Return [x, y] of the center of cell containing provided text 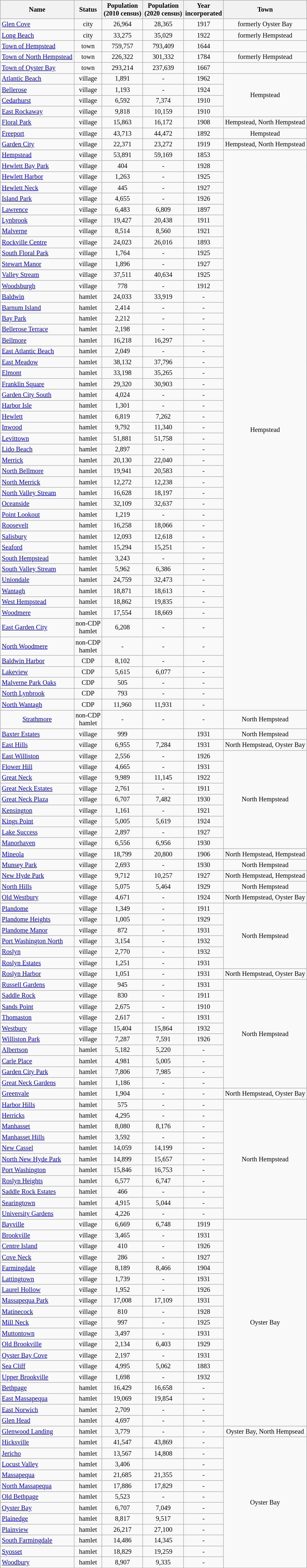
43,713 [123, 133]
1,251 [123, 963]
Locust Valley [37, 1464]
32,109 [123, 504]
Strathmore [37, 719]
12,618 [163, 536]
Port Washington [37, 1170]
44,472 [163, 133]
Salisbury [37, 536]
10,257 [163, 876]
14,059 [123, 1148]
19,835 [163, 602]
Garden City South [37, 395]
Old Brookville [37, 1344]
6,386 [163, 569]
Saddle Rock [37, 996]
4,671 [123, 897]
37,796 [163, 362]
5,062 [163, 1366]
Oyster Bay, North Hempsead [265, 1431]
20,800 [163, 854]
Plandome [37, 908]
Searingtown [37, 1203]
26,964 [123, 24]
Baldwin [37, 297]
6,956 [163, 843]
16,172 [163, 122]
4,295 [123, 1115]
19,941 [123, 471]
6,955 [123, 745]
7,591 [163, 1039]
East Meadow [37, 362]
1892 [204, 133]
999 [123, 734]
3,154 [123, 941]
Roslyn [37, 952]
1,349 [123, 908]
32,473 [163, 580]
Franklin Square [37, 384]
8,907 [123, 1562]
Centre Island [37, 1246]
Munsey Park [37, 865]
Glen Head [37, 1421]
5,182 [123, 1050]
6,669 [123, 1224]
Manorhaven [37, 843]
5,962 [123, 569]
9,792 [123, 427]
2,556 [123, 756]
Town [265, 9]
Saddle Rock Estates [37, 1192]
17,554 [123, 613]
Town of Hempstead [37, 46]
Bethpage [37, 1388]
19,259 [163, 1551]
2,134 [123, 1344]
23,272 [163, 144]
945 [123, 985]
Port Washington North [37, 941]
1,739 [123, 1279]
16,753 [163, 1170]
Baxter Estates [37, 734]
15,863 [123, 122]
Hicksville [37, 1442]
6,577 [123, 1181]
6,556 [123, 843]
18,862 [123, 602]
Woodmere [37, 613]
237,639 [163, 68]
22,371 [123, 144]
1,161 [123, 810]
2,770 [123, 952]
2,693 [123, 865]
7,262 [163, 417]
11,340 [163, 427]
8,466 [163, 1268]
1893 [204, 242]
1962 [204, 79]
Great Neck [37, 778]
Levittown [37, 438]
293,214 [123, 68]
9,335 [163, 1562]
Sea Cliff [37, 1366]
15,846 [123, 1170]
5,619 [163, 821]
997 [123, 1323]
51,758 [163, 438]
2,761 [123, 789]
Island Park [37, 198]
Uniondale [37, 580]
5,075 [123, 887]
16,258 [123, 525]
6,748 [163, 1224]
793 [123, 694]
1,698 [123, 1377]
6,592 [123, 101]
Roosevelt [37, 525]
15,404 [123, 1028]
East Williston [37, 756]
793,409 [163, 46]
1917 [204, 24]
North Massapequa [37, 1486]
759,757 [123, 46]
Flower Hill [37, 767]
Inwood [37, 427]
8,080 [123, 1126]
Town of North Hempstead [37, 57]
Valley Stream [37, 275]
1,301 [123, 406]
Lynbrook [37, 220]
Plainedge [37, 1519]
Glenwood Landing [37, 1431]
14,899 [123, 1159]
New Cassel [37, 1148]
Great Neck Estates [37, 789]
19,069 [123, 1399]
17,829 [163, 1486]
35,265 [163, 373]
Population(2020 census) [163, 9]
North Valley Stream [37, 493]
Garden City [37, 144]
2,414 [123, 308]
Herricks [37, 1115]
14,486 [123, 1540]
Manhasset [37, 1126]
1,263 [123, 177]
43,869 [163, 1442]
11,960 [123, 705]
18,829 [123, 1551]
16,429 [123, 1388]
Farmingdale [37, 1268]
West Hempstead [37, 602]
505 [123, 683]
15,294 [123, 547]
18,871 [123, 591]
17,109 [163, 1301]
Plainview [37, 1529]
14,199 [163, 1148]
Stewart Manor [37, 264]
Sands Point [37, 1007]
Population(2010 census) [123, 9]
Roslyn Estates [37, 963]
1,764 [123, 253]
6,819 [123, 417]
9,712 [123, 876]
Massapequa [37, 1475]
Great Neck Gardens [37, 1083]
Harbor Isle [37, 406]
6,208 [123, 627]
4,024 [123, 395]
Syosset [37, 1551]
5,523 [123, 1497]
35,029 [163, 35]
1912 [204, 286]
1,186 [123, 1083]
Plandome Manor [37, 930]
33,198 [123, 373]
Hewlett [37, 417]
Lawrence [37, 209]
Malverne Park Oaks [37, 683]
8,514 [123, 231]
15,864 [163, 1028]
Hewlett Bay Park [37, 166]
51,881 [123, 438]
7,806 [123, 1072]
15,657 [163, 1159]
South Floral Park [37, 253]
Bayville [37, 1224]
Barnum Island [37, 308]
21,355 [163, 1475]
1,904 [123, 1094]
Great Neck Plaza [37, 799]
286 [123, 1257]
Baldwin Harbor [37, 661]
North Wantagh [37, 705]
Old Bethpage [37, 1497]
3,497 [123, 1333]
North New Hyde Park [37, 1159]
1,891 [123, 79]
Town of Oyster Bay [37, 68]
4,226 [123, 1213]
Wantagh [37, 591]
2,198 [123, 329]
Bellerose [37, 90]
Westbury [37, 1028]
15,251 [163, 547]
1667 [204, 68]
445 [123, 188]
Greenvale [37, 1094]
830 [123, 996]
59,169 [163, 155]
6,077 [163, 672]
8,176 [163, 1126]
5,044 [163, 1203]
6,809 [163, 209]
South Hempstead [37, 558]
404 [123, 166]
2,709 [123, 1410]
Point Lookout [37, 515]
1,005 [123, 919]
1904 [204, 1268]
Garden City Park [37, 1072]
Kings Point [37, 821]
9,989 [123, 778]
University Gardens [37, 1213]
4,915 [123, 1203]
8,102 [123, 661]
Muttontown [37, 1333]
Plandome Heights [37, 919]
6,403 [163, 1344]
4,981 [123, 1061]
2,049 [123, 351]
Freeport [37, 133]
17,008 [123, 1301]
1,193 [123, 90]
20,130 [123, 460]
1644 [204, 46]
466 [123, 1192]
Albertson [37, 1050]
Carle Place [37, 1061]
Oceanside [37, 504]
16,658 [163, 1388]
575 [123, 1105]
Old Westbury [37, 897]
4,655 [123, 198]
7,049 [163, 1508]
Cove Neck [37, 1257]
Oyster Bay Cove [37, 1355]
14,345 [163, 1540]
26,016 [163, 242]
18,799 [123, 854]
Woodsburgh [37, 286]
Matinecock [37, 1312]
5,220 [163, 1050]
Russell Gardens [37, 985]
2,212 [123, 319]
North Lynbrook [37, 694]
Woodbury [37, 1562]
Laurel Hollow [37, 1290]
East Atlantic Beach [37, 351]
7,374 [163, 101]
32,637 [163, 504]
Lido Beach [37, 449]
9,818 [123, 111]
21,685 [123, 1475]
11,931 [163, 705]
14,808 [163, 1453]
33,919 [163, 297]
East Norwich [37, 1410]
1897 [204, 209]
8,560 [163, 231]
3,465 [123, 1235]
Rockville Centre [37, 242]
16,297 [163, 340]
3,406 [123, 1464]
1883 [204, 1366]
22,040 [163, 460]
Massapequa Park [37, 1301]
16,218 [123, 340]
East Hills [37, 745]
Glen Cove [37, 24]
3,243 [123, 558]
Harbor Hills [37, 1105]
1906 [204, 854]
Lake Success [37, 832]
Bellerose Terrace [37, 329]
Name [37, 9]
7,482 [163, 799]
810 [123, 1312]
2,675 [123, 1007]
1908 [204, 122]
1,896 [123, 264]
Status [88, 9]
Thomaston [37, 1017]
38,132 [123, 362]
10,159 [163, 111]
4,665 [123, 767]
East Rockaway [37, 111]
North Woodmere [37, 646]
29,320 [123, 384]
19,854 [163, 1399]
Upper Brookville [37, 1377]
1853 [204, 155]
6,483 [123, 209]
872 [123, 930]
Floral Park [37, 122]
7,985 [163, 1072]
Long Beach [37, 35]
40,634 [163, 275]
18,197 [163, 493]
New Hyde Park [37, 876]
778 [123, 286]
North Hills [37, 887]
7,287 [123, 1039]
Malverne [37, 231]
24,033 [123, 297]
Jericho [37, 1453]
3,779 [123, 1431]
53,891 [123, 155]
9,517 [163, 1519]
24,759 [123, 580]
12,093 [123, 536]
7,284 [163, 745]
North Merrick [37, 482]
Mineola [37, 854]
5,615 [123, 672]
Roslyn Harbor [37, 974]
410 [123, 1246]
Yearincorporated [204, 9]
301,332 [163, 57]
Bellmore [37, 340]
Bay Park [37, 319]
27,100 [163, 1529]
226,322 [123, 57]
Cedarhurst [37, 101]
20,583 [163, 471]
37,511 [123, 275]
16,628 [123, 493]
30,903 [163, 384]
13,567 [123, 1453]
4,995 [123, 1366]
8,817 [123, 1519]
18,613 [163, 591]
17,886 [123, 1486]
1784 [204, 57]
12,238 [163, 482]
2,197 [123, 1355]
5,464 [163, 887]
1,952 [123, 1290]
8,189 [123, 1268]
41,547 [123, 1442]
Elmont [37, 373]
South Farmingdale [37, 1540]
Atlantic Beach [37, 79]
2,617 [123, 1017]
Hewlett Harbor [37, 177]
formerly Oyster Bay [265, 24]
18,066 [163, 525]
20,438 [163, 220]
3,592 [123, 1137]
Williston Park [37, 1039]
Mill Neck [37, 1323]
1,219 [123, 515]
Brookville [37, 1235]
28,365 [163, 24]
11,145 [163, 778]
6,747 [163, 1181]
Roslyn Heights [37, 1181]
Manhasset Hills [37, 1137]
19,427 [123, 220]
4,697 [123, 1421]
24,023 [123, 242]
Lattingtown [37, 1279]
South Valley Stream [37, 569]
Merrick [37, 460]
East Garden City [37, 627]
1,051 [123, 974]
18,669 [163, 613]
Kensington [37, 810]
33,275 [123, 35]
East Massapequa [37, 1399]
North Bellmore [37, 471]
12,272 [123, 482]
Seaford [37, 547]
26,217 [123, 1529]
Hewlett Neck [37, 188]
Lakeview [37, 672]
